Detect which cell encompasses the target text, then output its [x, y] center coordinate. 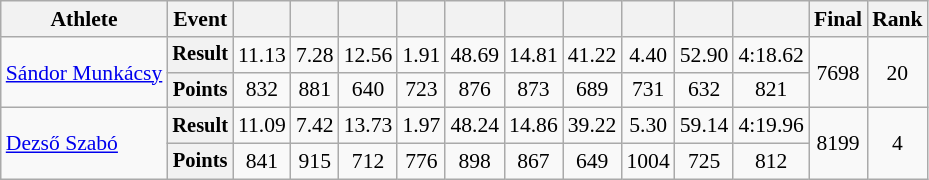
876 [474, 90]
8199 [838, 144]
41.22 [592, 55]
4 [898, 144]
731 [648, 90]
1.97 [421, 126]
7.28 [315, 55]
898 [474, 162]
Athlete [84, 19]
4:19.96 [770, 126]
640 [368, 90]
841 [262, 162]
11.13 [262, 55]
723 [421, 90]
Sándor Munkácsy [84, 72]
12.56 [368, 55]
873 [534, 90]
867 [534, 162]
Dezső Szabó [84, 144]
48.69 [474, 55]
7698 [838, 72]
48.24 [474, 126]
20 [898, 72]
632 [704, 90]
4.40 [648, 55]
712 [368, 162]
39.22 [592, 126]
1004 [648, 162]
1.91 [421, 55]
Event [200, 19]
812 [770, 162]
59.14 [704, 126]
776 [421, 162]
821 [770, 90]
14.86 [534, 126]
915 [315, 162]
5.30 [648, 126]
881 [315, 90]
11.09 [262, 126]
832 [262, 90]
7.42 [315, 126]
13.73 [368, 126]
52.90 [704, 55]
4:18.62 [770, 55]
689 [592, 90]
Final [838, 19]
725 [704, 162]
14.81 [534, 55]
649 [592, 162]
Rank [898, 19]
